Capture the cell that displays the provided text and extract its [X, Y] central coordinate. 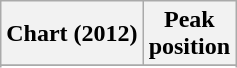
Peakposition [189, 34]
Chart (2012) [72, 34]
